Provide the [X, Y] coordinate of the cell's center where the given text is located.  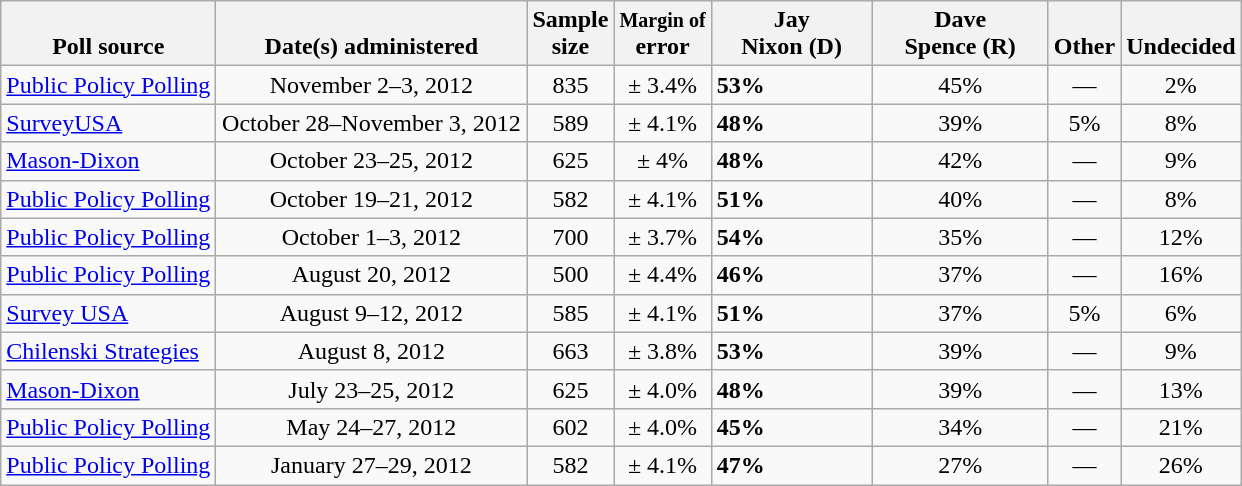
2% [1181, 85]
October 19–21, 2012 [372, 199]
47% [792, 465]
700 [570, 237]
August 9–12, 2012 [372, 313]
54% [792, 237]
DaveSpence (R) [960, 34]
August 20, 2012 [372, 275]
August 8, 2012 [372, 351]
October 23–25, 2012 [372, 161]
26% [1181, 465]
13% [1181, 389]
35% [960, 237]
Poll source [108, 34]
May 24–27, 2012 [372, 427]
± 4.4% [662, 275]
663 [570, 351]
40% [960, 199]
34% [960, 427]
Undecided [1181, 34]
October 28–November 3, 2012 [372, 123]
Other [1084, 34]
46% [792, 275]
Margin oferror [662, 34]
October 1–3, 2012 [372, 237]
JayNixon (D) [792, 34]
27% [960, 465]
16% [1181, 275]
SurveyUSA [108, 123]
Survey USA [108, 313]
6% [1181, 313]
12% [1181, 237]
Samplesize [570, 34]
835 [570, 85]
589 [570, 123]
585 [570, 313]
21% [1181, 427]
November 2–3, 2012 [372, 85]
± 4% [662, 161]
± 3.8% [662, 351]
January 27–29, 2012 [372, 465]
± 3.4% [662, 85]
602 [570, 427]
42% [960, 161]
July 23–25, 2012 [372, 389]
Chilenski Strategies [108, 351]
500 [570, 275]
Date(s) administered [372, 34]
± 3.7% [662, 237]
